Output the [X, Y] coordinate of the center of the cell containing the given text.  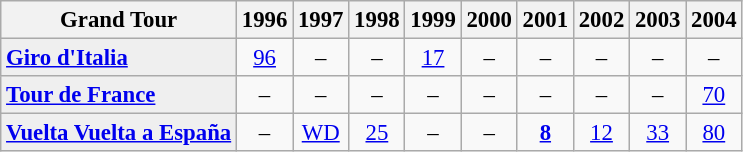
2000 [489, 20]
70 [714, 95]
1999 [433, 20]
80 [714, 133]
Grand Tour [119, 20]
25 [377, 133]
Vuelta Vuelta a España [119, 133]
1997 [321, 20]
12 [601, 133]
1998 [377, 20]
2004 [714, 20]
33 [658, 133]
17 [433, 58]
Tour de France [119, 95]
WD [321, 133]
2003 [658, 20]
Giro d'Italia [119, 58]
1996 [264, 20]
8 [545, 133]
2001 [545, 20]
2002 [601, 20]
96 [264, 58]
